Identify which cell holds the provided text, then report its [x, y] central coordinate. 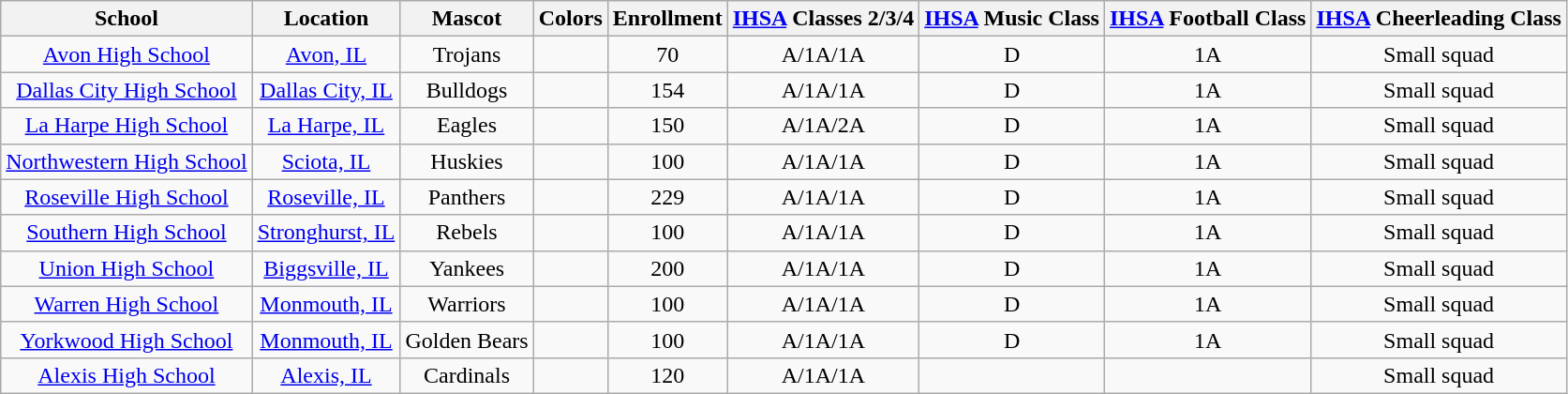
Southern High School [127, 233]
Roseville High School [127, 197]
229 [667, 197]
Yorkwood High School [127, 340]
150 [667, 126]
Sciota, IL [326, 161]
Alexis, IL [326, 375]
Dallas City, IL [326, 90]
Union High School [127, 268]
Mascot [467, 19]
La Harpe, IL [326, 126]
La Harpe High School [127, 126]
Dallas City High School [127, 90]
Cardinals [467, 375]
Golden Bears [467, 340]
70 [667, 54]
Rebels [467, 233]
154 [667, 90]
Northwestern High School [127, 161]
200 [667, 268]
Colors [570, 19]
Warren High School [127, 304]
Biggsville, IL [326, 268]
IHSA Music Class [1012, 19]
IHSA Football Class [1207, 19]
Alexis High School [127, 375]
Stronghurst, IL [326, 233]
Huskies [467, 161]
Trojans [467, 54]
Avon High School [127, 54]
Yankees [467, 268]
Eagles [467, 126]
Enrollment [667, 19]
Bulldogs [467, 90]
IHSA Cheerleading Class [1439, 19]
Warriors [467, 304]
Location [326, 19]
Panthers [467, 197]
120 [667, 375]
A/1A/2A [823, 126]
IHSA Classes 2/3/4 [823, 19]
School [127, 19]
Avon, IL [326, 54]
Roseville, IL [326, 197]
